Return the [X, Y] coordinate for the center point of the cell that contains the specified text.  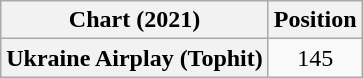
Chart (2021) [135, 20]
Ukraine Airplay (Tophit) [135, 58]
145 [315, 58]
Position [315, 20]
